Return (x, y) of the center of cell containing provided text 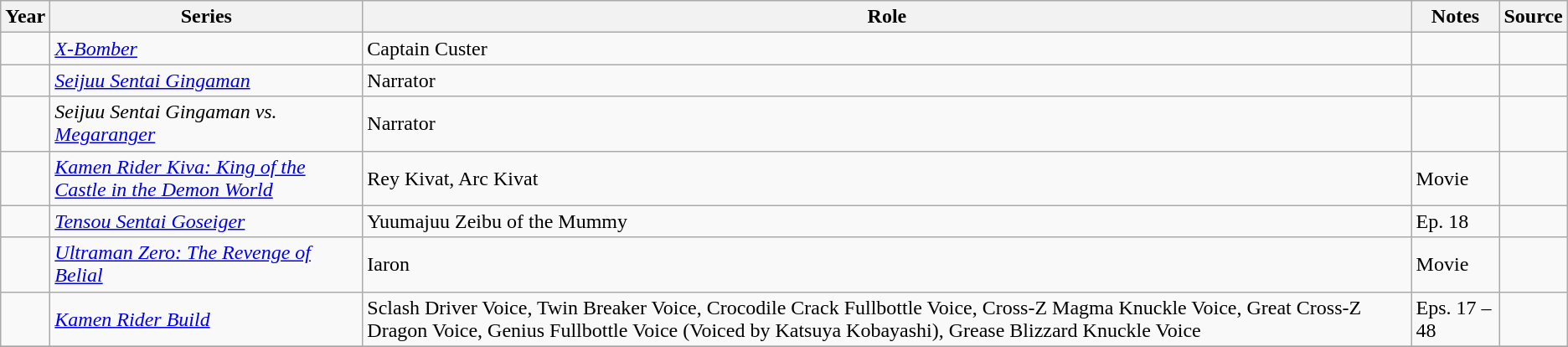
Kamen Rider Build (206, 319)
Seijuu Sentai Gingaman (206, 80)
Ultraman Zero: The Revenge of Belial (206, 265)
Year (25, 17)
Captain Custer (887, 49)
Kamen Rider Kiva: King of the Castle in the Demon World (206, 178)
X-Bomber (206, 49)
Seijuu Sentai Gingaman vs. Megaranger (206, 124)
Iaron (887, 265)
Rey Kivat, Arc Kivat (887, 178)
Notes (1456, 17)
Series (206, 17)
Role (887, 17)
Source (1533, 17)
Ep. 18 (1456, 221)
Eps. 17 – 48 (1456, 319)
Yuumajuu Zeibu of the Mummy (887, 221)
Tensou Sentai Goseiger (206, 221)
